Return the (X, Y) coordinate for the center point of the cell that contains the specified text.  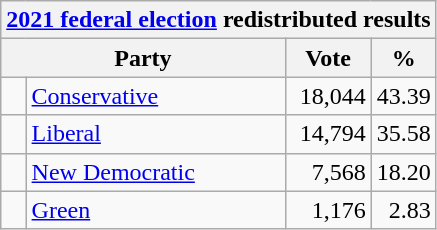
2021 federal election redistributed results (218, 20)
14,794 (328, 134)
43.39 (404, 96)
New Democratic (156, 172)
2.83 (404, 210)
1,176 (328, 210)
Conservative (156, 96)
18,044 (328, 96)
Vote (328, 58)
35.58 (404, 134)
7,568 (328, 172)
Party (143, 58)
18.20 (404, 172)
Green (156, 210)
% (404, 58)
Liberal (156, 134)
